Return (X, Y) of the center of cell containing provided text 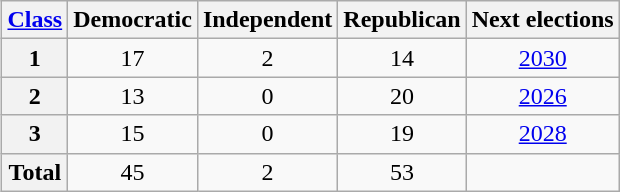
2026 (542, 96)
Independent (267, 20)
17 (133, 58)
45 (133, 172)
14 (402, 58)
Republican (402, 20)
2028 (542, 134)
Class (35, 20)
1 (35, 58)
15 (133, 134)
Democratic (133, 20)
53 (402, 172)
2030 (542, 58)
3 (35, 134)
Next elections (542, 20)
20 (402, 96)
Total (35, 172)
19 (402, 134)
13 (133, 96)
